Find where the given text appears and provide that cell's center as (X, Y) coordinate. 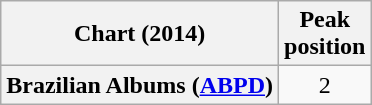
Chart (2014) (140, 34)
Brazilian Albums (ABPD) (140, 85)
2 (325, 85)
Peakposition (325, 34)
